Return (x, y) of the center of cell containing provided text 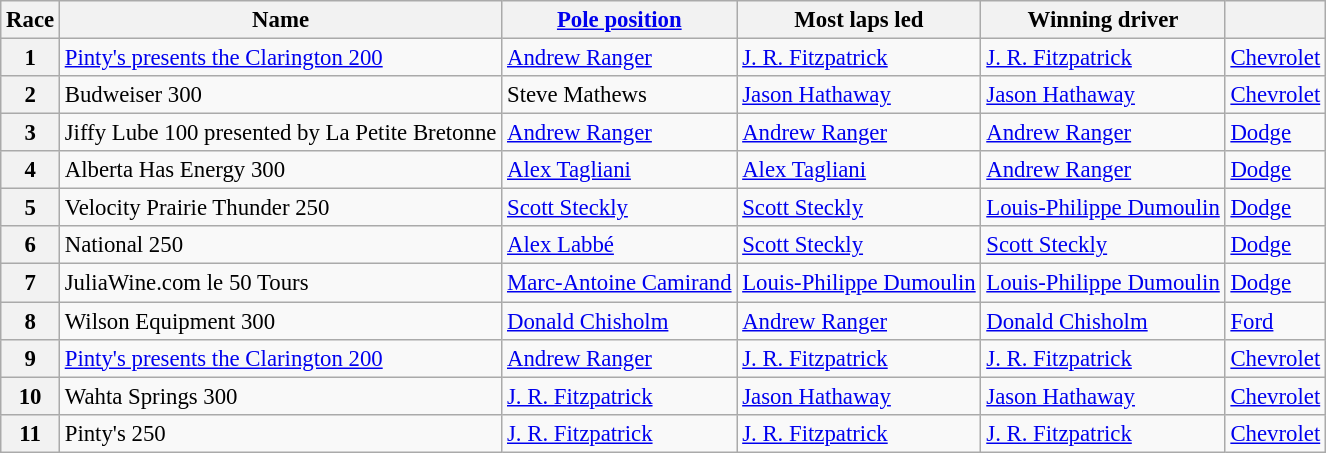
Alberta Has Energy 300 (280, 170)
Most laps led (859, 20)
Ford (1275, 321)
4 (30, 170)
Marc-Antoine Camirand (620, 283)
Winning driver (1103, 20)
Velocity Prairie Thunder 250 (280, 208)
1 (30, 58)
6 (30, 245)
Steve Mathews (620, 95)
11 (30, 433)
3 (30, 133)
Pole position (620, 20)
JuliaWine.com le 50 Tours (280, 283)
2 (30, 95)
9 (30, 358)
8 (30, 321)
Wahta Springs 300 (280, 396)
Budweiser 300 (280, 95)
Alex Labbé (620, 245)
7 (30, 283)
5 (30, 208)
Name (280, 20)
Jiffy Lube 100 presented by La Petite Bretonne (280, 133)
10 (30, 396)
National 250 (280, 245)
Pinty's 250 (280, 433)
Wilson Equipment 300 (280, 321)
Race (30, 20)
